Locate the cell with the specified text and output its (x, y) center coordinate. 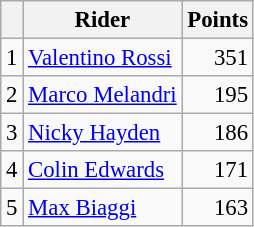
Marco Melandri (102, 95)
2 (12, 95)
163 (218, 208)
195 (218, 95)
Valentino Rossi (102, 58)
Points (218, 20)
171 (218, 170)
1 (12, 58)
Colin Edwards (102, 170)
Max Biaggi (102, 208)
5 (12, 208)
Rider (102, 20)
186 (218, 133)
351 (218, 58)
3 (12, 133)
Nicky Hayden (102, 133)
4 (12, 170)
